Scan for the cell matching the given text and deliver its [X, Y] coordinate at center. 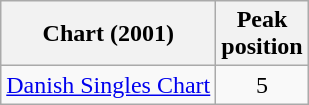
Peakposition [262, 34]
Danish Singles Chart [108, 85]
5 [262, 85]
Chart (2001) [108, 34]
